Locate the cell with the specified text and output its [X, Y] center coordinate. 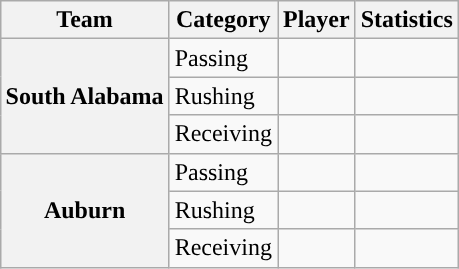
Team [84, 20]
Player [317, 20]
Statistics [406, 20]
Category [223, 20]
Auburn [84, 210]
South Alabama [84, 96]
